Extract the (x, y) coordinate from the center of the cell holding the provided text.  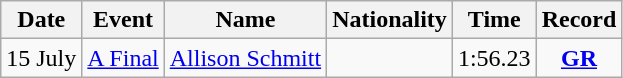
Time (494, 20)
Allison Schmitt (245, 58)
Name (245, 20)
Event (123, 20)
Date (42, 20)
Nationality (390, 20)
GR (579, 58)
A Final (123, 58)
15 July (42, 58)
Record (579, 20)
1:56.23 (494, 58)
